Detect which cell encompasses the target text, then output its [x, y] center coordinate. 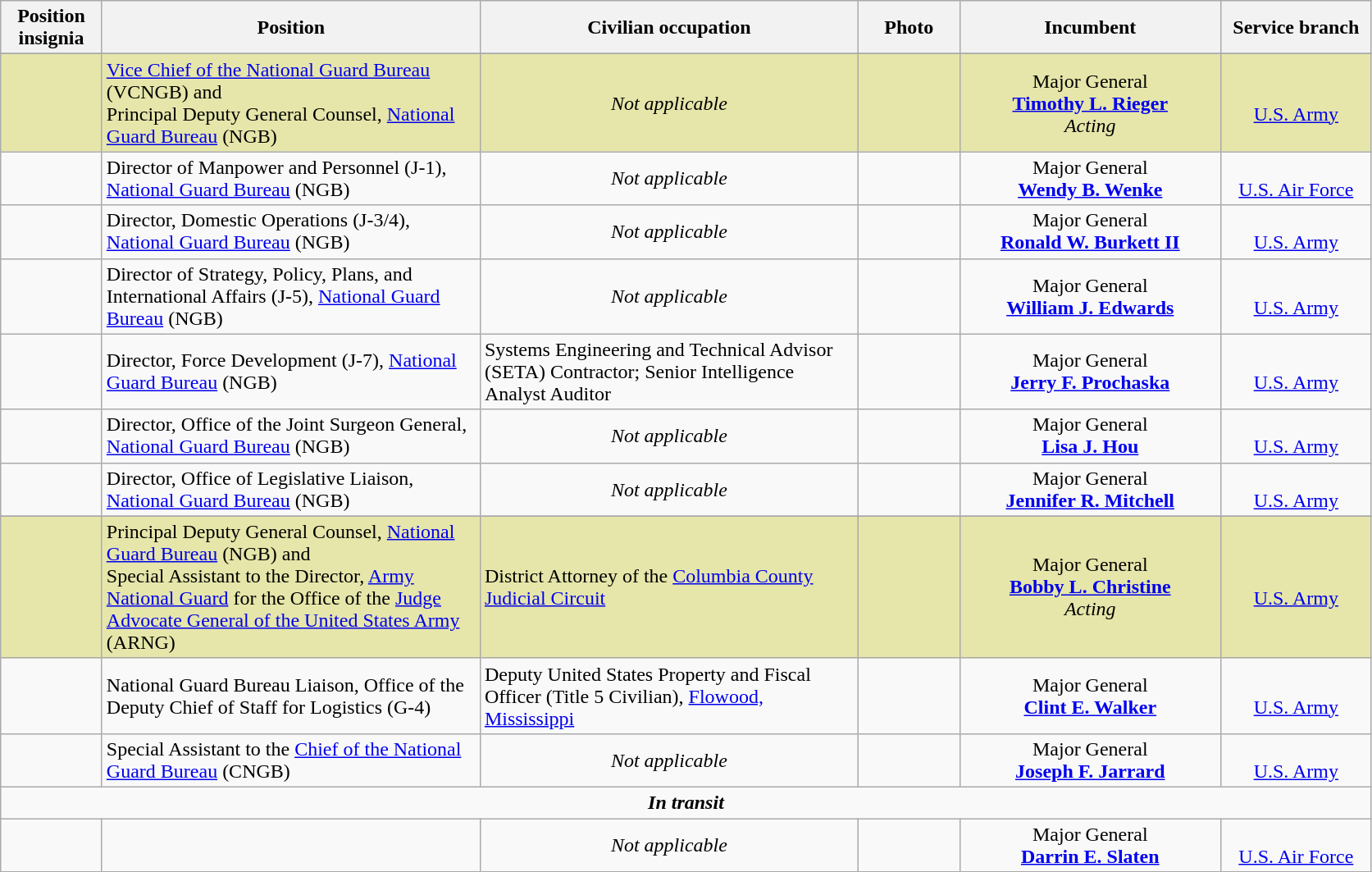
Major GeneralWilliam J. Edwards [1091, 296]
In transit [686, 802]
Photo [909, 28]
Incumbent [1091, 28]
Major GeneralJerry F. Prochaska [1091, 372]
Major GeneralWendy B. Wenke [1091, 179]
Position [290, 28]
Major GeneralBobby L. ChristineActing [1091, 587]
Special Assistant to the Chief of the National Guard Bureau (CNGB) [290, 760]
Deputy United States Property and Fiscal Officer (Title 5 Civilian), Flowood, Mississippi [669, 696]
Major GeneralLisa J. Hou [1091, 436]
Vice Chief of the National Guard Bureau (VCNGB) andPrincipal Deputy General Counsel, National Guard Bureau (NGB) [290, 103]
Director of Strategy, Policy, Plans, and International Affairs (J-5), National Guard Bureau (NGB) [290, 296]
Director, Force Development (J-7), National Guard Bureau (NGB) [290, 372]
District Attorney of the Columbia County Judicial Circuit [669, 587]
Major GeneralTimothy L. RiegerActing [1091, 103]
Position insignia [52, 28]
Systems Engineering and Technical Advisor (SETA) Contractor; Senior Intelligence Analyst Auditor [669, 372]
Major GeneralDarrin E. Slaten [1091, 845]
Major GeneralJennifer R. Mitchell [1091, 489]
Major GeneralClint E. Walker [1091, 696]
Service branch [1297, 28]
National Guard Bureau Liaison, Office of the Deputy Chief of Staff for Logistics (G-4) [290, 696]
Major GeneralJoseph F. Jarrard [1091, 760]
Director of Manpower and Personnel (J-1), National Guard Bureau (NGB) [290, 179]
Director, Office of the Joint Surgeon General, National Guard Bureau (NGB) [290, 436]
Director, Domestic Operations (J-3/4), National Guard Bureau (NGB) [290, 231]
Major GeneralRonald W. Burkett II [1091, 231]
Civilian occupation [669, 28]
Director, Office of Legislative Liaison, National Guard Bureau (NGB) [290, 489]
